Pinpoint the cell where the given text exists, returning its [X, Y] midpoint coordinate. 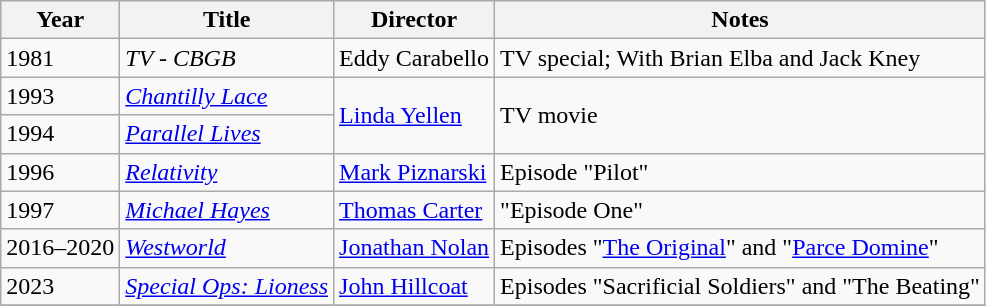
TV special; With Brian Elba and Jack Kney [740, 58]
1994 [60, 134]
Westworld [227, 248]
2016–2020 [60, 248]
Notes [740, 20]
2023 [60, 286]
Episode "Pilot" [740, 172]
Parallel Lives [227, 134]
1981 [60, 58]
Michael Hayes [227, 210]
Year [60, 20]
Chantilly Lace [227, 96]
1993 [60, 96]
Eddy Carabello [414, 58]
Linda Yellen [414, 115]
Episodes "The Original" and "Parce Domine" [740, 248]
John Hillcoat [414, 286]
Relativity [227, 172]
TV movie [740, 115]
Episodes "Sacrificial Soldiers" and "The Beating" [740, 286]
1996 [60, 172]
Director [414, 20]
Jonathan Nolan [414, 248]
1997 [60, 210]
Mark Piznarski [414, 172]
Title [227, 20]
TV - CBGB [227, 58]
"Episode One" [740, 210]
Thomas Carter [414, 210]
Special Ops: Lioness [227, 286]
